For the text-containing cell, return its midpoint in (x, y) coordinate format. 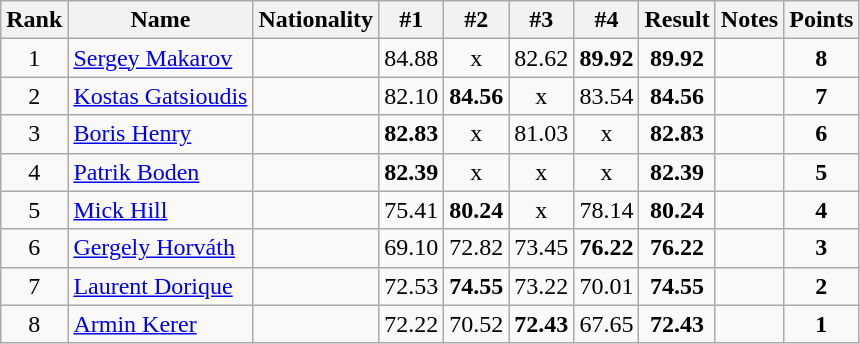
70.52 (476, 324)
Patrik Boden (160, 172)
81.03 (542, 134)
73.22 (542, 286)
70.01 (606, 286)
#1 (412, 20)
Gergely Horváth (160, 248)
Mick Hill (160, 210)
Armin Kerer (160, 324)
78.14 (606, 210)
Result (677, 20)
#2 (476, 20)
Points (822, 20)
82.62 (542, 58)
67.65 (606, 324)
72.82 (476, 248)
Kostas Gatsioudis (160, 96)
84.88 (412, 58)
Sergey Makarov (160, 58)
Notes (749, 20)
73.45 (542, 248)
#4 (606, 20)
69.10 (412, 248)
75.41 (412, 210)
Nationality (316, 20)
82.10 (412, 96)
Name (160, 20)
72.53 (412, 286)
Boris Henry (160, 134)
83.54 (606, 96)
#3 (542, 20)
Laurent Dorique (160, 286)
Rank (34, 20)
72.22 (412, 324)
